For the text-containing cell, return its midpoint in (X, Y) coordinate format. 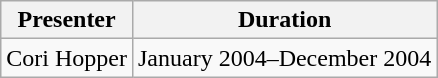
January 2004–December 2004 (284, 58)
Cori Hopper (67, 58)
Duration (284, 20)
Presenter (67, 20)
